Capture the cell that displays the provided text and extract its [x, y] central coordinate. 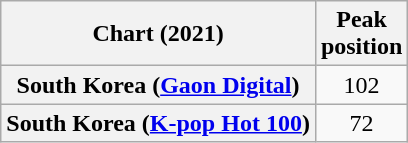
72 [361, 123]
South Korea (Gaon Digital) [158, 85]
Peakposition [361, 34]
102 [361, 85]
Chart (2021) [158, 34]
South Korea (K-pop Hot 100) [158, 123]
